Extract the [x, y] coordinate from the center of the cell holding the provided text.  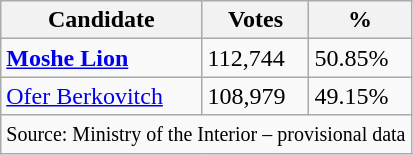
49.15% [360, 96]
Source: Ministry of the Interior – provisional data [206, 134]
108,979 [256, 96]
112,744 [256, 58]
Ofer Berkovitch [102, 96]
50.85% [360, 58]
Candidate [102, 20]
Votes [256, 20]
Moshe Lion [102, 58]
% [360, 20]
